Detect which cell encompasses the target text, then output its [x, y] center coordinate. 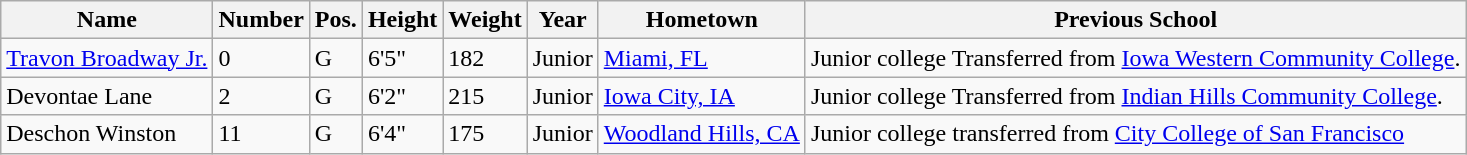
11 [261, 134]
Junior college Transferred from Iowa Western Community College. [1136, 58]
Travon Broadway Jr. [107, 58]
Woodland Hills, CA [702, 134]
Iowa City, IA [702, 96]
Devontae Lane [107, 96]
182 [485, 58]
Number [261, 20]
Hometown [702, 20]
Deschon Winston [107, 134]
215 [485, 96]
0 [261, 58]
6'4" [402, 134]
175 [485, 134]
Weight [485, 20]
Junior college transferred from City College of San Francisco [1136, 134]
Year [562, 20]
Junior college Transferred from Indian Hills Community College. [1136, 96]
Previous School [1136, 20]
Height [402, 20]
6'2" [402, 96]
Miami, FL [702, 58]
6'5" [402, 58]
Name [107, 20]
Pos. [336, 20]
2 [261, 96]
